Locate the cell with the specified text and output its (x, y) center coordinate. 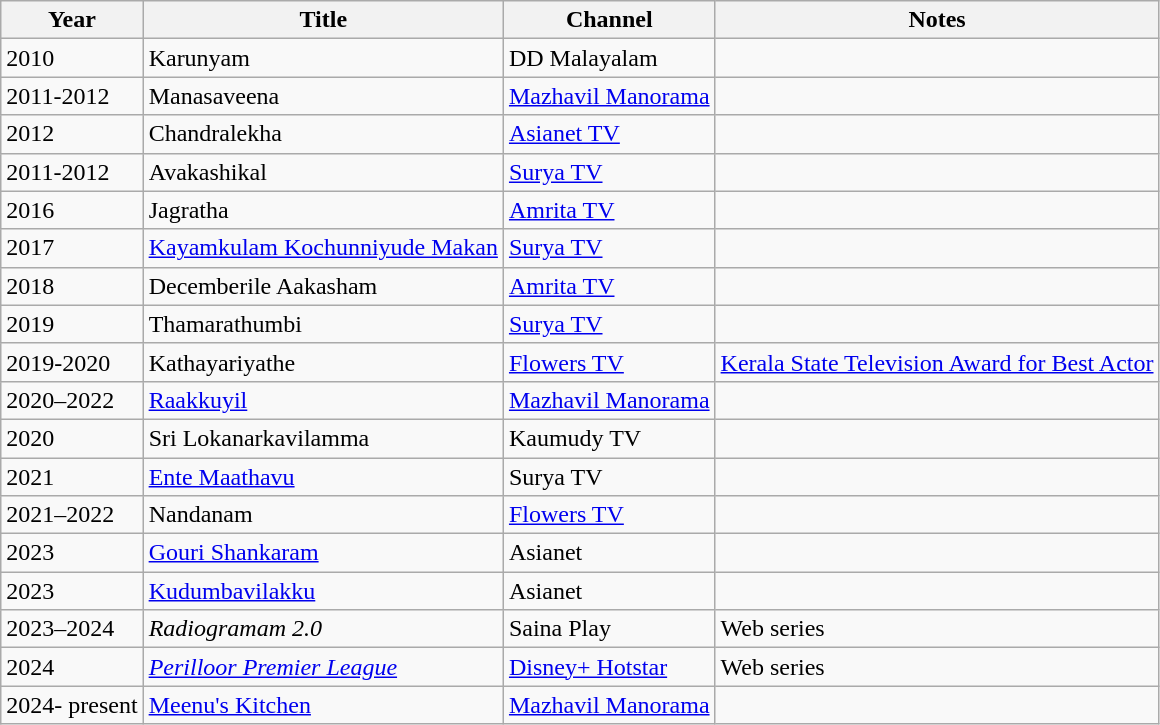
Perilloor Premier League (323, 667)
Kudumbavilakku (323, 591)
Disney+ Hotstar (609, 667)
Gouri Shankaram (323, 553)
Title (323, 20)
2021–2022 (72, 515)
Kaumudy TV (609, 438)
Karunyam (323, 58)
Kathayariyathe (323, 362)
Sri Lokanarkavilamma (323, 438)
2010 (72, 58)
2021 (72, 477)
Kerala State Television Award for Best Actor (937, 362)
Channel (609, 20)
Manasaveena (323, 96)
Thamarathumbi (323, 324)
Year (72, 20)
Radiogramam 2.0 (323, 629)
2020 (72, 438)
Raakkuyil (323, 400)
Avakashikal (323, 172)
2016 (72, 210)
Jagratha (323, 210)
2023–2024 (72, 629)
Nandanam (323, 515)
2024 (72, 667)
2017 (72, 248)
DD Malayalam (609, 58)
Asianet TV (609, 134)
Meenu's Kitchen (323, 705)
2024- present (72, 705)
Decemberile Aakasham (323, 286)
Saina Play (609, 629)
2018 (72, 286)
2012 (72, 134)
Chandralekha (323, 134)
Ente Maathavu (323, 477)
2020–2022 (72, 400)
Notes (937, 20)
2019-2020 (72, 362)
Kayamkulam Kochunniyude Makan (323, 248)
2019 (72, 324)
